Pinpoint the cell where the given text exists, returning its [x, y] midpoint coordinate. 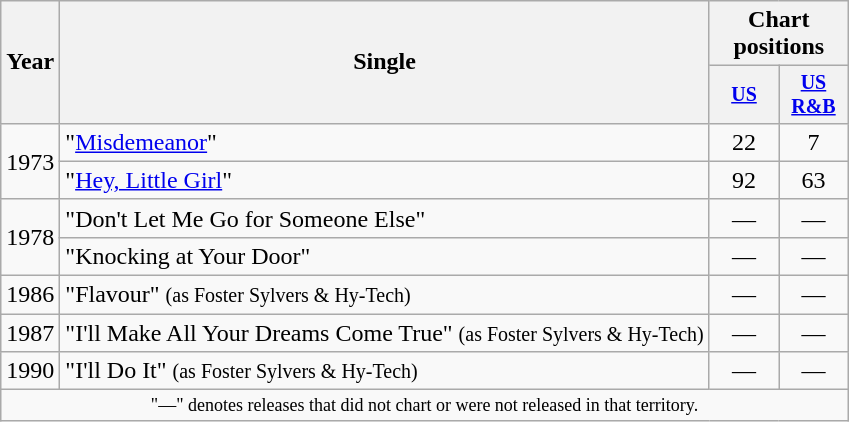
63 [814, 180]
"Don't Let Me Go for Someone Else" [384, 218]
"Knocking at Your Door" [384, 256]
92 [744, 180]
1990 [30, 371]
7 [814, 142]
1973 [30, 161]
1987 [30, 333]
1986 [30, 295]
Year [30, 62]
"—" denotes releases that did not chart or were not released in that territory. [424, 406]
Single [384, 62]
"Hey, Little Girl" [384, 180]
"Misdemeanor" [384, 142]
"Flavour" (as Foster Sylvers & Hy-Tech) [384, 295]
Chart positions [778, 34]
US [744, 94]
22 [744, 142]
1978 [30, 237]
"I'll Make All Your Dreams Come True" (as Foster Sylvers & Hy-Tech) [384, 333]
USR&B [814, 94]
"I'll Do It" (as Foster Sylvers & Hy-Tech) [384, 371]
